Identify which cell holds the provided text, then report its [X, Y] central coordinate. 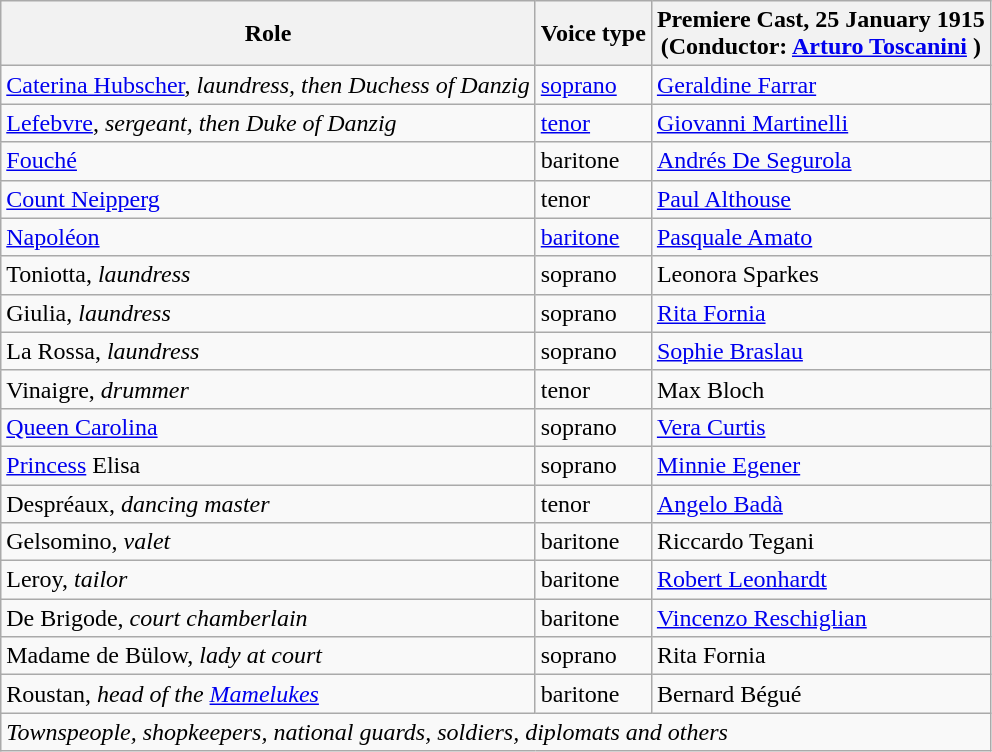
Queen Carolina [268, 427]
Lefebvre, sergeant, then Duke of Danzig [268, 123]
Riccardo Tegani [820, 542]
Max Bloch [820, 389]
La Rossa, laundress [268, 351]
Caterina Hubscher, laundress, then Duchess of Danzig [268, 85]
Robert Leonhardt [820, 580]
Fouché [268, 161]
Pasquale Amato [820, 237]
Gelsomino, valet [268, 542]
Role [268, 34]
Minnie Egener [820, 465]
Paul Althouse [820, 199]
Vera Curtis [820, 427]
Premiere Cast, 25 January 1915 (Conductor: Arturo Toscanini ) [820, 34]
Napoléon [268, 237]
Count Neipperg [268, 199]
Andrés De Segurola [820, 161]
Angelo Badà [820, 503]
Geraldine Farrar [820, 85]
Toniotta, laundress [268, 275]
De Brigode, court chamberlain [268, 618]
Leroy, tailor [268, 580]
Townspeople, shopkeepers, national guards, soldiers, diplomats and others [496, 732]
Sophie Braslau [820, 351]
Giulia, laundress [268, 313]
Madame de Bülow, lady at court [268, 656]
Leonora Sparkes [820, 275]
Bernard Bégué [820, 694]
Princess Elisa [268, 465]
Giovanni Martinelli [820, 123]
Voice type [593, 34]
Vincenzo Reschiglian [820, 618]
Despréaux, dancing master [268, 503]
Vinaigre, drummer [268, 389]
Roustan, head of the Mamelukes [268, 694]
